Output the (x, y) coordinate of the center of the cell containing the given text.  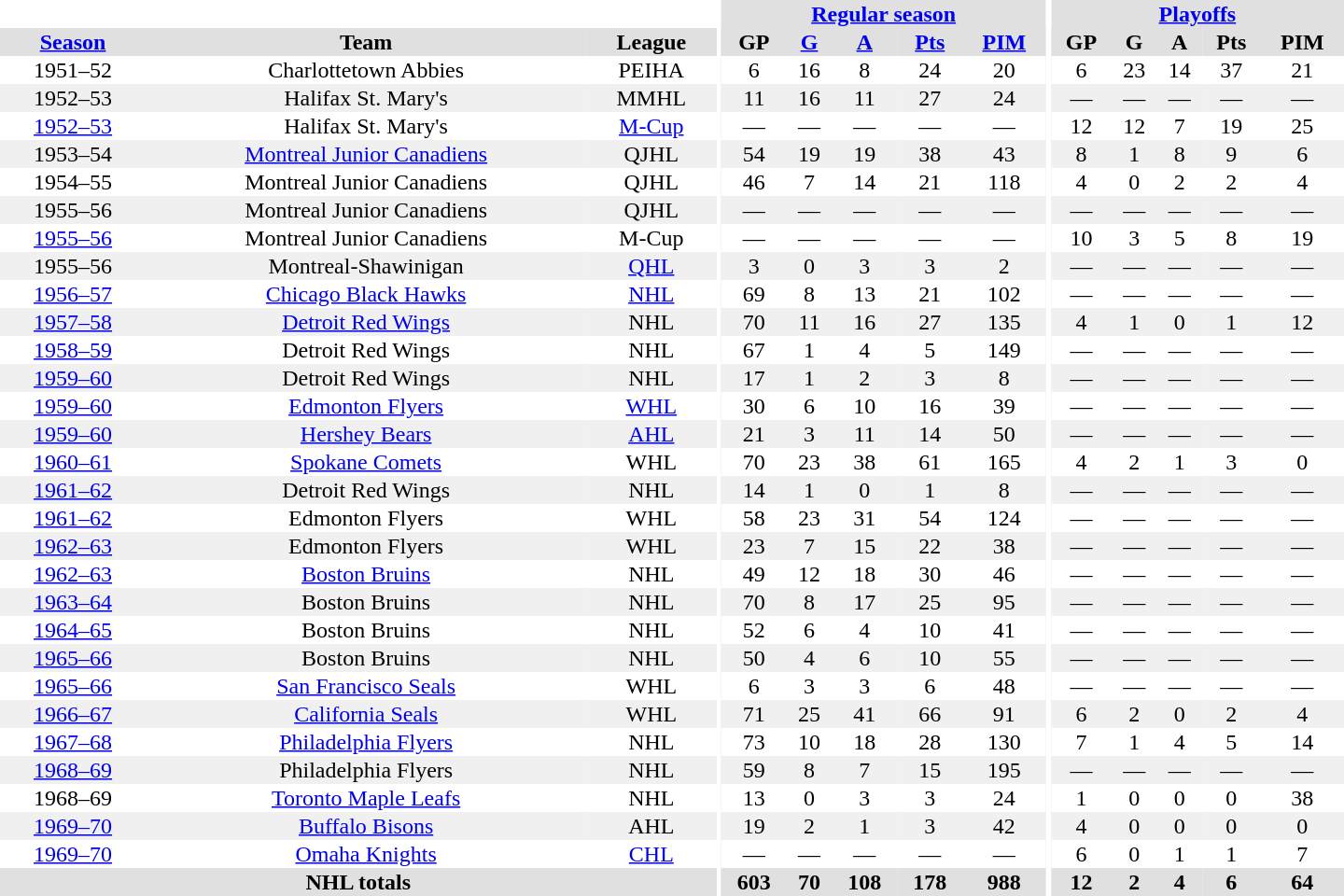
20 (1004, 70)
988 (1004, 882)
Omaha Knights (366, 854)
52 (754, 630)
58 (754, 518)
1966–67 (73, 714)
1960–61 (73, 462)
1967–68 (73, 742)
22 (930, 546)
Buffalo Bisons (366, 826)
149 (1004, 350)
48 (1004, 686)
59 (754, 770)
Regular season (884, 14)
1963–64 (73, 602)
QHL (651, 266)
61 (930, 462)
69 (754, 294)
1958–59 (73, 350)
31 (864, 518)
Montreal-Shawinigan (366, 266)
195 (1004, 770)
Hershey Bears (366, 434)
37 (1232, 70)
California Seals (366, 714)
Toronto Maple Leafs (366, 798)
91 (1004, 714)
Team (366, 42)
135 (1004, 322)
28 (930, 742)
1951–52 (73, 70)
1953–54 (73, 154)
PEIHA (651, 70)
Season (73, 42)
Chicago Black Hawks (366, 294)
95 (1004, 602)
CHL (651, 854)
39 (1004, 406)
165 (1004, 462)
Playoffs (1197, 14)
NHL totals (358, 882)
118 (1004, 182)
124 (1004, 518)
MMHL (651, 98)
102 (1004, 294)
73 (754, 742)
43 (1004, 154)
1954–55 (73, 182)
9 (1232, 154)
178 (930, 882)
71 (754, 714)
130 (1004, 742)
1964–65 (73, 630)
Charlottetown Abbies (366, 70)
55 (1004, 658)
1957–58 (73, 322)
League (651, 42)
64 (1303, 882)
603 (754, 882)
49 (754, 574)
San Francisco Seals (366, 686)
67 (754, 350)
1956–57 (73, 294)
Spokane Comets (366, 462)
42 (1004, 826)
66 (930, 714)
108 (864, 882)
